Scan for the cell matching the given text and deliver its [X, Y] coordinate at center. 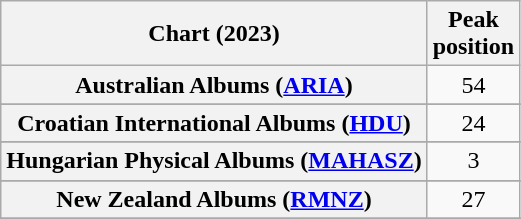
24 [473, 123]
Chart (2023) [214, 34]
Australian Albums (ARIA) [214, 85]
Hungarian Physical Albums (MAHASZ) [214, 161]
54 [473, 85]
Peakposition [473, 34]
Croatian International Albums (HDU) [214, 123]
27 [473, 199]
New Zealand Albums (RMNZ) [214, 199]
3 [473, 161]
